For the text-containing cell, return its midpoint in [X, Y] coordinate format. 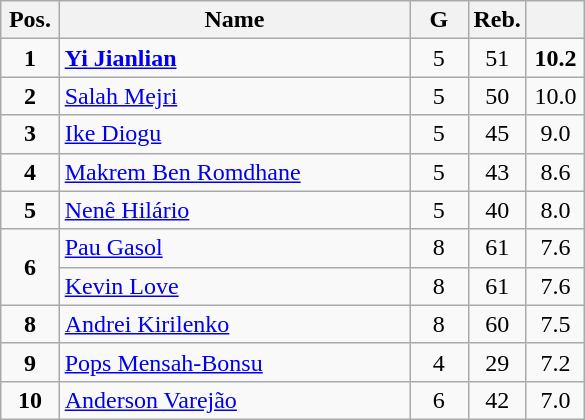
Anderson Varejão [234, 400]
Pau Gasol [234, 248]
Pos. [30, 20]
Reb. [497, 20]
7.0 [555, 400]
Pops Mensah-Bonsu [234, 362]
9.0 [555, 134]
3 [30, 134]
Yi Jianlian [234, 58]
G [439, 20]
Kevin Love [234, 286]
Makrem Ben Romdhane [234, 172]
7.2 [555, 362]
60 [497, 324]
50 [497, 96]
Nenê Hilário [234, 210]
51 [497, 58]
Andrei Kirilenko [234, 324]
9 [30, 362]
45 [497, 134]
7.5 [555, 324]
Salah Mejri [234, 96]
10 [30, 400]
8.0 [555, 210]
10.0 [555, 96]
10.2 [555, 58]
40 [497, 210]
8.6 [555, 172]
43 [497, 172]
42 [497, 400]
2 [30, 96]
1 [30, 58]
Name [234, 20]
Ike Diogu [234, 134]
29 [497, 362]
